Capture the cell that displays the provided text and extract its (X, Y) central coordinate. 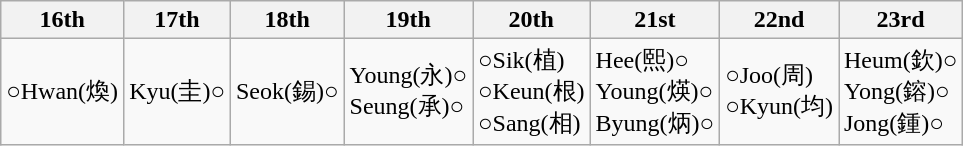
21st (655, 20)
18th (287, 20)
20th (532, 20)
○Hwan(煥) (62, 92)
Heum(欽)○Yong(鎔)○Jong(鍾)○ (900, 92)
22nd (780, 20)
23rd (900, 20)
Young(永)○Seung(承)○ (408, 92)
16th (62, 20)
Hee(熙)○Young(煐)○Byung(炳)○ (655, 92)
○Sik(植)○Keun(根)○Sang(相) (532, 92)
Kyu(圭)○ (178, 92)
17th (178, 20)
○Joo(周)○Kyun(均) (780, 92)
Seok(錫)○ (287, 92)
19th (408, 20)
